Determine the [X, Y] coordinate at the center of the cell enclosing the given text.  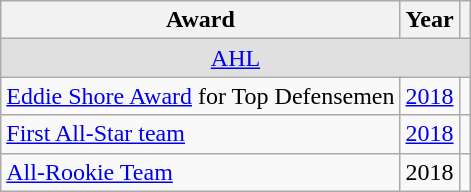
Year [430, 20]
Award [200, 20]
All-Rookie Team [200, 172]
AHL [236, 58]
First All-Star team [200, 134]
Eddie Shore Award for Top Defensemen [200, 96]
